Scan for the cell matching the given text and deliver its [x, y] coordinate at center. 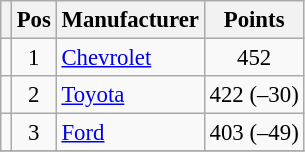
1 [34, 58]
2 [34, 95]
Ford [130, 133]
Manufacturer [130, 20]
403 (–49) [254, 133]
Points [254, 20]
Toyota [130, 95]
Chevrolet [130, 58]
422 (–30) [254, 95]
452 [254, 58]
3 [34, 133]
Pos [34, 20]
